From the cell containing the given text, extract its center point as (x, y) coordinate. 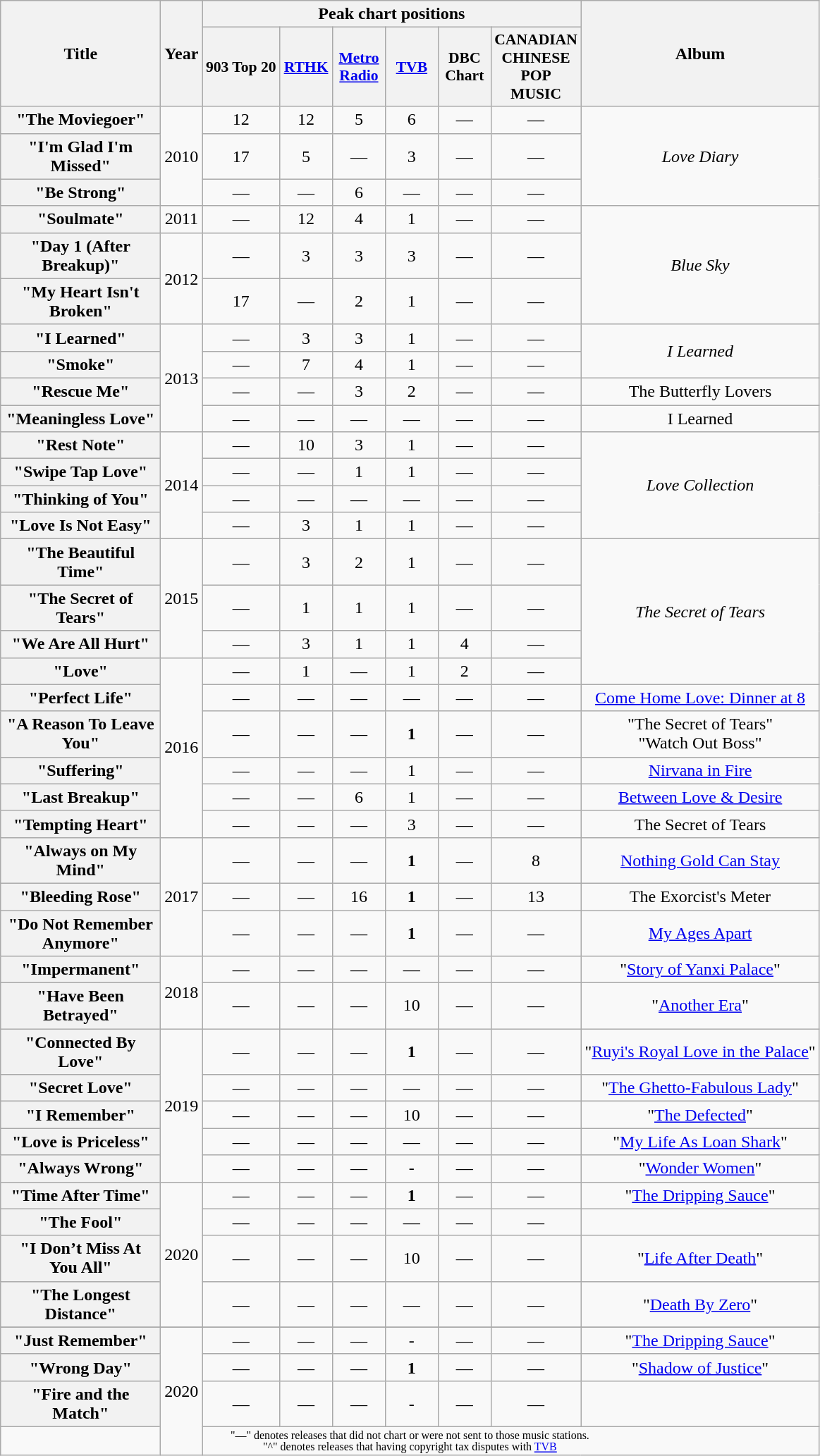
Nirvana in Fire (700, 770)
"The Ghetto-Fabulous Lady" (700, 1088)
"Swipe Tap Love" (80, 472)
"Bleeding Rose" (80, 896)
2014 (182, 486)
"I Remember" (80, 1115)
"My Life As Loan Shark" (700, 1142)
"Secret Love" (80, 1088)
"Connected By Love" (80, 1051)
2019 (182, 1105)
2012 (182, 278)
"The Longest Distance" (80, 1304)
"The Fool" (80, 1222)
"Shadow of Justice" (700, 1367)
Love Collection (700, 486)
CANADIAN CHINESE POP MUSIC (536, 67)
"Tempting Heart" (80, 824)
"Love is Priceless" (80, 1142)
Title (80, 54)
"Wonder Women" (700, 1168)
"Impermanent" (80, 970)
2018 (182, 992)
"Rest Note" (80, 445)
Album (700, 54)
Nothing Gold Can Stay (700, 860)
"Perfect Life" (80, 698)
"Soulmate" (80, 219)
"Rescue Me" (80, 391)
2010 (182, 156)
"Day 1 (After Breakup)" (80, 255)
"Suffering" (80, 770)
16 (358, 896)
Love Diary (700, 156)
"Thinking of You" (80, 499)
Blue Sky (700, 265)
The Butterfly Lovers (700, 391)
"I Learned" (80, 338)
DBC Chart (464, 67)
2016 (182, 747)
"The Secret of Tears""Watch Out Boss" (700, 734)
"The Secret of Tears" (80, 607)
Metro Radio (358, 67)
"Ruyi's Royal Love in the Palace" (700, 1051)
"Wrong Day" (80, 1367)
"I Don’t Miss At You All" (80, 1259)
"My Heart Isn't Broken" (80, 302)
"Smoke" (80, 364)
Year (182, 54)
2015 (182, 598)
"We Are All Hurt" (80, 644)
"Fire and the Match" (80, 1404)
"The Beautiful Time" (80, 562)
Peak chart positions (392, 14)
"Have Been Betrayed" (80, 1006)
Between Love & Desire (700, 797)
My Ages Apart (700, 933)
7 (306, 364)
The Exorcist's Meter (700, 896)
"Story of Yanxi Palace" (700, 970)
"—" denotes releases that did not chart or were not sent to those music stations. "^" denotes releases that having copyright tax disputes with TVB (410, 1440)
"Do Not Remember Anymore" (80, 933)
TVB (412, 67)
RTHK (306, 67)
"Always on My Mind" (80, 860)
"Life After Death" (700, 1259)
"Always Wrong" (80, 1168)
"Love Is Not Easy" (80, 526)
903 Top 20 (241, 67)
"Time After Time" (80, 1195)
"Just Remember" (80, 1340)
Come Home Love: Dinner at 8 (700, 698)
2011 (182, 219)
"The Moviegoer" (80, 120)
2013 (182, 378)
"A Reason To Leave You" (80, 734)
"Death By Zero" (700, 1304)
"Another Era" (700, 1006)
"I'm Glad I'm Missed" (80, 156)
8 (536, 860)
"The Defected" (700, 1115)
2017 (182, 896)
"Meaningless Love" (80, 418)
"Be Strong" (80, 192)
"Last Breakup" (80, 797)
13 (536, 896)
"Love" (80, 671)
